Pinpoint the cell where the given text exists, returning its (X, Y) midpoint coordinate. 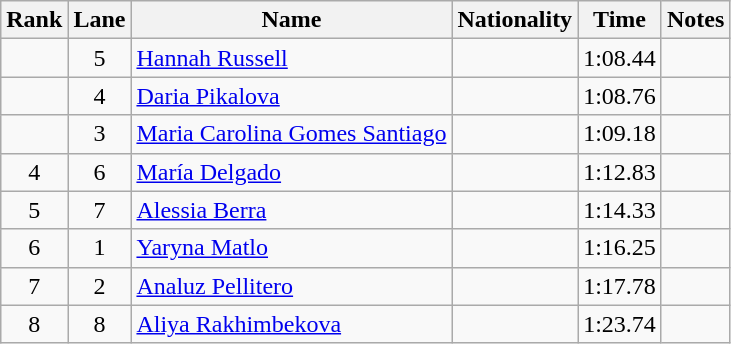
3 (100, 134)
Daria Pikalova (292, 96)
1:17.78 (620, 286)
1:09.18 (620, 134)
1:08.44 (620, 58)
Lane (100, 20)
Hannah Russell (292, 58)
Name (292, 20)
Aliya Rakhimbekova (292, 324)
Analuz Pellitero (292, 286)
Alessia Berra (292, 210)
Time (620, 20)
Rank (34, 20)
1:12.83 (620, 172)
María Delgado (292, 172)
Maria Carolina Gomes Santiago (292, 134)
Notes (695, 20)
1:16.25 (620, 248)
2 (100, 286)
1:08.76 (620, 96)
1:14.33 (620, 210)
1 (100, 248)
1:23.74 (620, 324)
Nationality (515, 20)
Yaryna Matlo (292, 248)
